Return [x, y] of the center of cell containing provided text 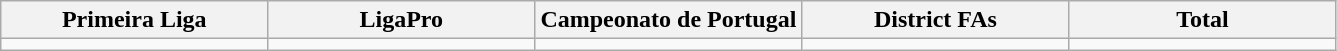
Campeonato de Portugal [668, 20]
Primeira Liga [134, 20]
District FAs [936, 20]
LigaPro [402, 20]
Total [1202, 20]
